Identify which cell holds the provided text, then report its (X, Y) central coordinate. 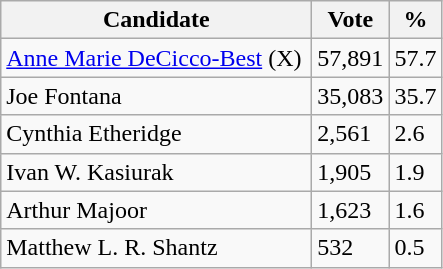
1,623 (350, 210)
Cynthia Etheridge (156, 134)
Joe Fontana (156, 96)
Vote (350, 20)
1.9 (416, 172)
57.7 (416, 58)
Candidate (156, 20)
532 (350, 248)
Matthew L. R. Shantz (156, 248)
1.6 (416, 210)
Arthur Majoor (156, 210)
Ivan W. Kasiurak (156, 172)
57,891 (350, 58)
2.6 (416, 134)
1,905 (350, 172)
35,083 (350, 96)
% (416, 20)
35.7 (416, 96)
0.5 (416, 248)
2,561 (350, 134)
Anne Marie DeCicco-Best (X) (156, 58)
